Locate the cell with the specified text and output its (X, Y) center coordinate. 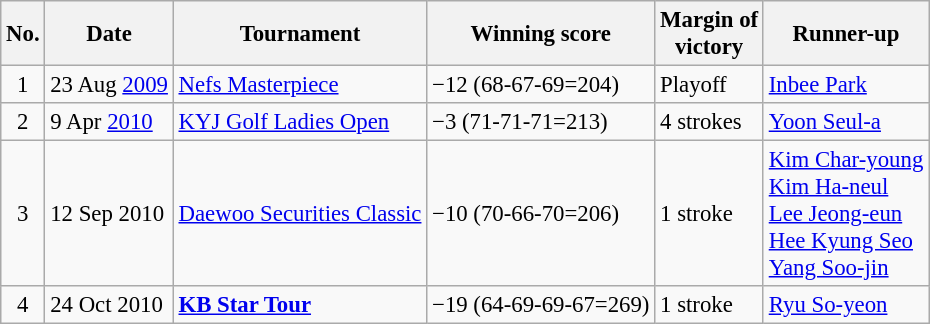
−12 (68-67-69=204) (541, 85)
Tournament (300, 34)
Ryu So-yeon (846, 305)
Yoon Seul-a (846, 122)
4 strokes (710, 122)
12 Sep 2010 (109, 214)
Date (109, 34)
9 Apr 2010 (109, 122)
Daewoo Securities Classic (300, 214)
Runner-up (846, 34)
Playoff (710, 85)
4 (23, 305)
23 Aug 2009 (109, 85)
Winning score (541, 34)
−19 (64-69-69-67=269) (541, 305)
KYJ Golf Ladies Open (300, 122)
Kim Char-young Kim Ha-neul Lee Jeong-eun Hee Kyung Seo Yang Soo-jin (846, 214)
2 (23, 122)
24 Oct 2010 (109, 305)
1 (23, 85)
−10 (70-66-70=206) (541, 214)
Nefs Masterpiece (300, 85)
Margin ofvictory (710, 34)
KB Star Tour (300, 305)
−3 (71-71-71=213) (541, 122)
Inbee Park (846, 85)
3 (23, 214)
No. (23, 34)
